Identify which cell holds the provided text, then report its (X, Y) central coordinate. 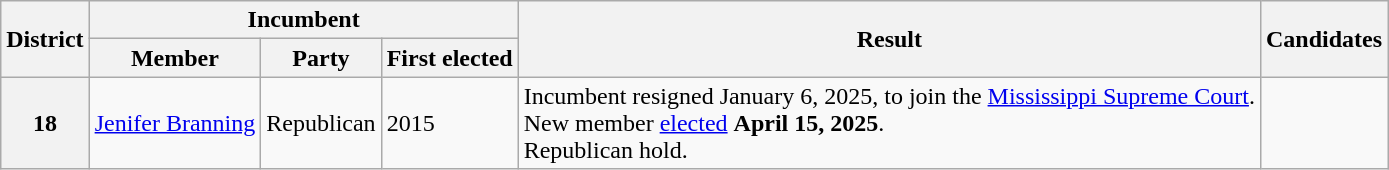
Member (175, 58)
Candidates (1324, 39)
Republican (321, 123)
Jenifer Branning (175, 123)
2015 (450, 123)
Result (889, 39)
Party (321, 58)
First elected (450, 58)
Incumbent resigned January 6, 2025, to join the Mississippi Supreme Court.New member elected April 15, 2025.Republican hold. (889, 123)
District (45, 39)
18 (45, 123)
Incumbent (304, 20)
